Capture the cell that displays the provided text and extract its (x, y) central coordinate. 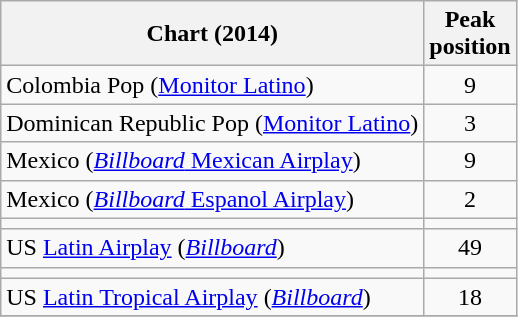
Mexico (Billboard Mexican Airplay) (212, 161)
3 (470, 123)
US Latin Airplay (Billboard) (212, 248)
Colombia Pop (Monitor Latino) (212, 85)
Peakposition (470, 34)
2 (470, 199)
Mexico (Billboard Espanol Airplay) (212, 199)
49 (470, 248)
US Latin Tropical Airplay (Billboard) (212, 297)
Chart (2014) (212, 34)
Dominican Republic Pop (Monitor Latino) (212, 123)
18 (470, 297)
